Capture the cell that displays the provided text and extract its [X, Y] central coordinate. 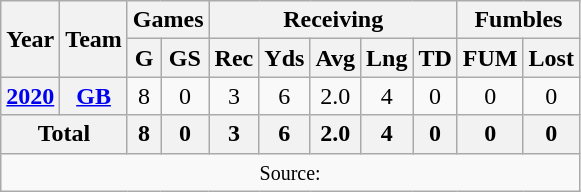
Team [94, 39]
Rec [234, 58]
Games [168, 20]
2020 [30, 96]
Lost [551, 58]
Year [30, 39]
GB [94, 96]
Lng [386, 58]
Total [64, 134]
TD [435, 58]
Avg [336, 58]
Yds [284, 58]
Fumbles [518, 20]
G [144, 58]
FUM [490, 58]
GS [185, 58]
Receiving [333, 20]
Source: [290, 172]
